Search for the cell housing the specified text and yield its [X, Y] center coordinate. 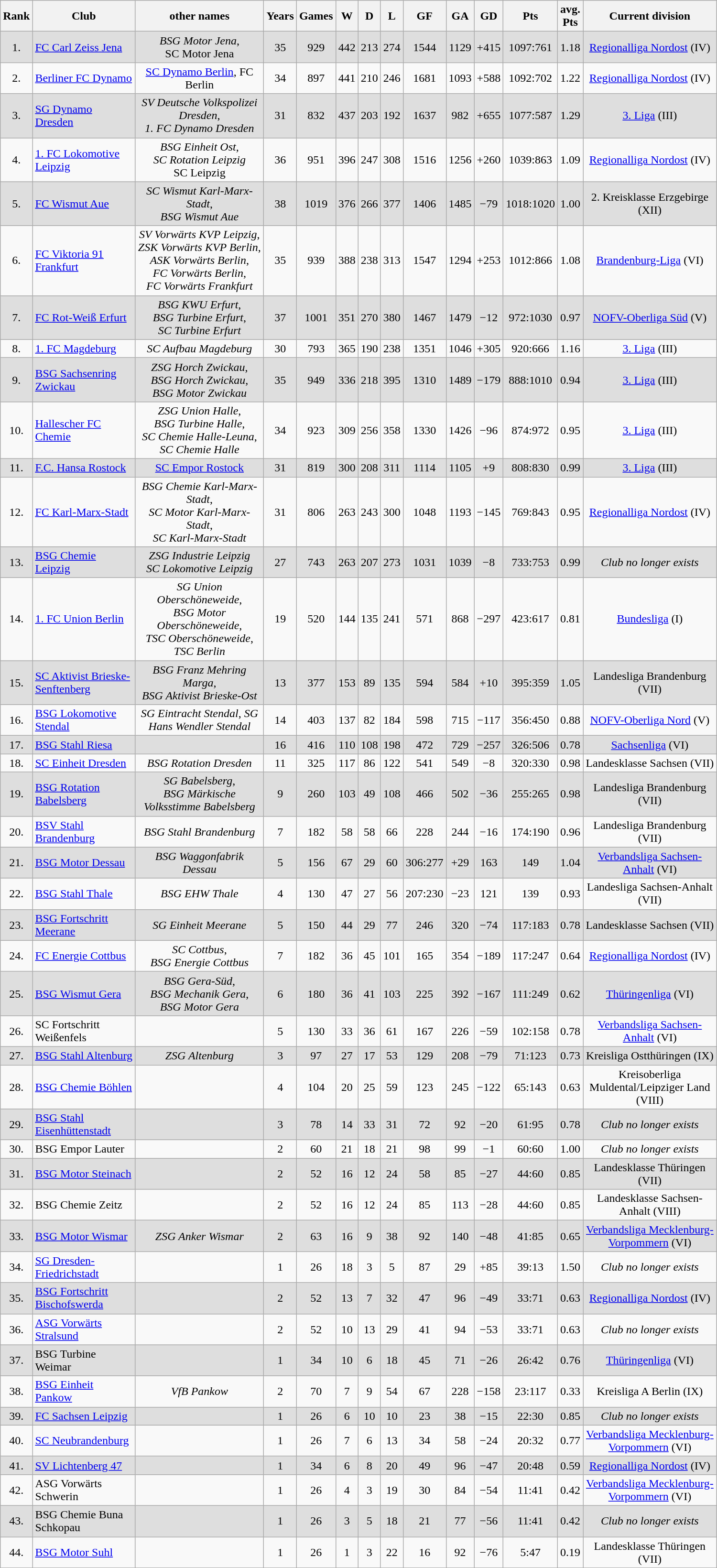
117 [347, 763]
1. FC Magdeburg [84, 348]
66 [392, 832]
−15 [489, 1416]
101 [392, 956]
113 [460, 1205]
Brandenburg-Liga (VI) [650, 261]
17. [16, 745]
1046 [460, 348]
9. [16, 380]
BSG Chemie Buna Schkopau [84, 1521]
+9 [489, 468]
BSG Motor Steinach [84, 1174]
BSG Wismut Gera [84, 993]
218 [369, 380]
FC Sachsen Leipzig [84, 1416]
255:265 [531, 794]
34. [16, 1267]
61:95 [531, 1124]
SC Aufbau Magdeburg [200, 348]
20:48 [531, 1465]
1.22 [570, 78]
729 [460, 745]
Bundesliga (I) [650, 620]
1516 [424, 160]
210 [369, 78]
−257 [489, 745]
35. [16, 1298]
0.65 [570, 1236]
−122 [489, 1087]
Years [280, 16]
213 [369, 47]
16. [16, 720]
320 [460, 925]
0.19 [570, 1552]
939 [316, 261]
520 [316, 620]
0.64 [570, 956]
avg. Pts [570, 16]
BSG Einheit Pankow [84, 1391]
FC Energie Cottbus [84, 956]
NOFV-Oberliga Süd (V) [650, 317]
BSV Stahl Brandenburg [84, 832]
0.97 [570, 317]
−53 [489, 1329]
437 [347, 116]
20:32 [531, 1441]
FC Carl Zeiss Jena [84, 47]
897 [316, 78]
715 [460, 720]
198 [392, 745]
1105 [460, 468]
1351 [424, 348]
SC Wismut Karl-Marx-Stadt,BSG Wismut Aue [200, 204]
0.88 [570, 720]
403 [316, 720]
−59 [489, 1031]
598 [424, 720]
167 [424, 1031]
733:753 [531, 562]
1330 [424, 430]
BSG Stahl Altenburg [84, 1056]
23 [424, 1416]
1.18 [570, 47]
BSG Rotation Dresden [200, 763]
−16 [489, 832]
−56 [489, 1521]
7. [16, 317]
1.08 [570, 261]
256 [369, 430]
139 [531, 894]
97 [316, 1056]
1426 [460, 430]
86 [369, 763]
71:123 [531, 1056]
358 [392, 430]
1310 [424, 380]
311 [392, 468]
2. Kreisklasse Erzgebirge (XII) [650, 204]
0.81 [570, 620]
56 [392, 894]
43. [16, 1521]
−47 [489, 1465]
Club [84, 16]
1637 [424, 116]
17 [369, 1056]
571 [424, 620]
Berliner FC Dynamo [84, 78]
122 [392, 763]
380 [392, 317]
541 [424, 763]
5:47 [531, 1552]
33. [16, 1236]
1048 [424, 512]
BSG Stahl Eisenhüttenstadt [84, 1124]
−189 [489, 956]
BSG Stahl Thale [84, 894]
273 [392, 562]
22. [16, 894]
12. [16, 512]
144 [347, 620]
ASG Vorwärts Stralsund [84, 1329]
325 [316, 763]
BSG Chemie Karl-Marx-Stadt,SC Motor Karl-Marx-Stadt,SC Karl-Marx-Stadt [200, 512]
25. [16, 993]
423:617 [531, 620]
111:249 [531, 993]
207:230 [424, 894]
NOFV-Oberliga Nord (V) [650, 720]
806 [316, 512]
549 [460, 763]
808:830 [531, 468]
396 [347, 160]
165 [424, 956]
72 [424, 1124]
1.09 [570, 160]
1097:761 [531, 47]
1.05 [570, 683]
1.04 [570, 862]
−167 [489, 993]
39:13 [531, 1267]
584 [460, 683]
472 [424, 745]
1193 [460, 512]
23. [16, 925]
1018:1020 [531, 204]
BSG Motor Suhl [84, 1552]
Hallescher FC Chemie [84, 430]
82 [369, 720]
SC Aktivist Brieske-Senftenberg [84, 683]
832 [316, 116]
ZSG Union Halle,BSG Turbine Halle,SC Chemie Halle-Leuna,SC Chemie Halle [200, 430]
351 [347, 317]
GD [489, 16]
Games [316, 16]
BSG Sachsenring Zwickau [84, 380]
243 [369, 512]
65:143 [531, 1087]
+588 [489, 78]
1012:866 [531, 261]
29. [16, 1124]
11. [16, 468]
24. [16, 956]
376 [347, 204]
31. [16, 1174]
GA [460, 16]
60:60 [531, 1149]
819 [316, 468]
1001 [316, 317]
ZSG Industrie LeipzigSC Lokomotive Leipzig [200, 562]
20. [16, 832]
11 [280, 763]
Current division [650, 16]
−1 [489, 1149]
1406 [424, 204]
+305 [489, 348]
−27 [489, 1174]
BSG Motor Jena,SC Motor Jena [200, 47]
1. [16, 47]
SC Neubrandenburg [84, 1441]
104 [316, 1087]
395:359 [531, 683]
BSG Fortschritt Meerane [84, 925]
+415 [489, 47]
−54 [489, 1490]
+260 [489, 160]
+655 [489, 116]
1.29 [570, 116]
1093 [460, 78]
110 [347, 745]
1544 [424, 47]
1039:863 [531, 160]
SG Babelsberg,BSG Märkische Volksstimme Babelsberg [200, 794]
442 [347, 47]
306:277 [424, 862]
26:42 [531, 1361]
SV Lichtenberg 47 [84, 1465]
ZSG Horch Zwickau,BSG Horch Zwickau,BSG Motor Zwickau [200, 380]
951 [316, 160]
156 [316, 862]
−76 [489, 1552]
395 [392, 380]
BSG Franz Mehring Marga,BSG Aktivist Brieske-Ost [200, 683]
Kreisliga A Berlin (IX) [650, 1391]
BSG Empor Lauter [84, 1149]
23:117 [531, 1391]
−158 [489, 1391]
365 [347, 348]
SG Eintracht Stendal, SG Hans Wendler Stendal [200, 720]
174:190 [531, 832]
BSG EHW Thale [200, 894]
190 [369, 348]
308 [392, 160]
225 [424, 993]
769:843 [531, 512]
123 [424, 1087]
22 [392, 1552]
150 [316, 925]
0.62 [570, 993]
137 [347, 720]
−179 [489, 380]
41:85 [531, 1236]
−145 [489, 512]
SG Dynamo Dresden [84, 116]
SG Dresden-Friedrichstadt [84, 1267]
356:450 [531, 720]
309 [347, 430]
18. [16, 763]
+253 [489, 261]
W [347, 16]
140 [460, 1236]
244 [460, 832]
63 [316, 1236]
1. FC Union Berlin [84, 620]
SC Einheit Dresden [84, 763]
GF [424, 16]
15. [16, 683]
153 [347, 683]
−28 [489, 1205]
36. [16, 1329]
1.16 [570, 348]
129 [424, 1056]
22:30 [531, 1416]
61 [392, 1031]
BSG Chemie Leipzig [84, 562]
FC Karl-Marx-Stadt [84, 512]
0.59 [570, 1465]
25 [369, 1087]
1256 [460, 160]
38. [16, 1391]
1114 [424, 468]
BSG Gera-Süd,BSG Mechanik Gera,BSG Motor Gera [200, 993]
207 [369, 562]
502 [460, 794]
Sachsenliga (VI) [650, 745]
BSG Stahl Riesa [84, 745]
10. [16, 430]
1.50 [570, 1267]
19. [16, 794]
−48 [489, 1236]
44 [347, 925]
BSG Stahl Brandenburg [200, 832]
117:183 [531, 925]
−26 [489, 1361]
59 [392, 1087]
4. [16, 160]
ZSG Anker Wismar [200, 1236]
−36 [489, 794]
−24 [489, 1441]
54 [392, 1391]
53 [392, 1056]
392 [460, 993]
SC Fortschritt Weißenfels [84, 1031]
1092:702 [531, 78]
SV Vorwärts KVP Leipzig,ZSK Vorwärts KVP Berlin,ASK Vorwärts Berlin,FC Vorwärts Berlin,FC Vorwärts Frankfurt [200, 261]
FC Wismut Aue [84, 204]
BSG Turbine Weimar [84, 1361]
84 [460, 1490]
441 [347, 78]
Kreisliga Ostthüringen (IX) [650, 1056]
226 [460, 1031]
−117 [489, 720]
99 [460, 1149]
71 [460, 1361]
184 [392, 720]
Landesliga Sachsen-Anhalt (VII) [650, 894]
37 [280, 317]
1039 [460, 562]
8 [369, 1465]
21. [16, 862]
5. [16, 204]
1294 [460, 261]
274 [392, 47]
−74 [489, 925]
982 [460, 116]
BSG Motor Wismar [84, 1236]
203 [369, 116]
336 [347, 380]
149 [531, 862]
1. FC Lokomotive Leipzig [84, 160]
1031 [424, 562]
+85 [489, 1267]
BSG Motor Dessau [84, 862]
180 [316, 993]
3. [16, 116]
Landesklasse Sachsen-Anhalt (VIII) [650, 1205]
102:158 [531, 1031]
163 [489, 862]
44. [16, 1552]
−12 [489, 317]
0.93 [570, 894]
F.C. Hansa Rostock [84, 468]
594 [424, 683]
868 [460, 620]
743 [316, 562]
87 [424, 1267]
247 [369, 160]
32 [392, 1298]
117:247 [531, 956]
L [392, 16]
1681 [424, 78]
2. [16, 78]
SC Dynamo Berlin, FC Berlin [200, 78]
BSG Chemie Zeitz [84, 1205]
923 [316, 430]
SG Einheit Meerane [200, 925]
0.76 [570, 1361]
260 [316, 794]
241 [392, 620]
42. [16, 1490]
192 [392, 116]
121 [489, 894]
8. [16, 348]
FC Viktoria 91 Frankfurt [84, 261]
BSG Waggonfabrik Dessau [200, 862]
SC Empor Rostock [200, 468]
39. [16, 1416]
245 [460, 1087]
VfB Pankow [200, 1391]
0.94 [570, 380]
37. [16, 1361]
Kreisoberliga Muldental/Leipziger Land (VIII) [650, 1087]
98 [424, 1149]
SC Cottbus,BSG Energie Cottbus [200, 956]
0.77 [570, 1441]
SV Deutsche Volkspolizei Dresden,1. FC Dynamo Dresden [200, 116]
SG Union Oberschöneweide,BSG Motor Oberschöneweide, TSC Oberschöneweide, TSC Berlin [200, 620]
1547 [424, 261]
27. [16, 1056]
32. [16, 1205]
1467 [424, 317]
BSG Chemie Böhlen [84, 1087]
6. [16, 261]
−297 [489, 620]
388 [347, 261]
1485 [460, 204]
888:1010 [531, 380]
FC Rot-Weiß Erfurt [84, 317]
793 [316, 348]
874:972 [531, 430]
40. [16, 1441]
−20 [489, 1124]
320:330 [531, 763]
94 [460, 1329]
BSG KWU Erfurt,BSG Turbine Erfurt,SC Turbine Erfurt [200, 317]
0.33 [570, 1391]
0.96 [570, 832]
+10 [489, 683]
313 [392, 261]
+29 [460, 862]
30. [16, 1149]
1077:587 [531, 116]
−49 [489, 1298]
949 [316, 380]
−23 [460, 894]
13. [16, 562]
78 [316, 1124]
354 [460, 956]
1019 [316, 204]
326:506 [531, 745]
929 [316, 47]
266 [369, 204]
26. [16, 1031]
920:666 [531, 348]
D [369, 16]
other names [200, 16]
1129 [460, 47]
89 [369, 683]
41. [16, 1465]
0.73 [570, 1056]
28. [16, 1087]
BSG Rotation Babelsberg [84, 794]
14. [16, 620]
−96 [489, 430]
70 [316, 1391]
972:1030 [531, 317]
Pts [531, 16]
1479 [460, 317]
ZSG Altenburg [200, 1056]
ASG Vorwärts Schwerin [84, 1490]
416 [316, 745]
BSG Fortschritt Bischofswerda [84, 1298]
Rank [16, 16]
BSG Einheit Ost,SC Rotation LeipzigSC Leipzig [200, 160]
1489 [460, 380]
BSG Lokomotive Stendal [84, 720]
466 [424, 794]
270 [369, 317]
